Scan for the cell matching the given text and deliver its (x, y) coordinate at center. 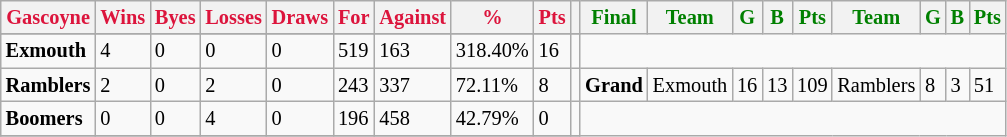
Grand (614, 85)
Final (614, 17)
42.79% (492, 118)
519 (354, 51)
51 (988, 85)
Losses (233, 17)
% (492, 17)
Boomers (48, 118)
458 (412, 118)
Byes (175, 17)
Against (412, 17)
13 (777, 85)
196 (354, 118)
3 (958, 85)
Draws (300, 17)
243 (354, 85)
Gascoyne (48, 17)
For (354, 17)
109 (812, 85)
72.11% (492, 85)
318.40% (492, 51)
163 (412, 51)
Wins (122, 17)
337 (412, 85)
